Scan for the cell matching the given text and deliver its [X, Y] coordinate at center. 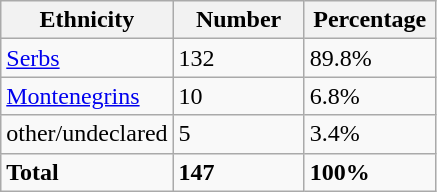
3.4% [370, 134]
132 [238, 58]
Total [87, 172]
10 [238, 96]
6.8% [370, 96]
5 [238, 134]
Serbs [87, 58]
Number [238, 20]
Montenegrins [87, 96]
Percentage [370, 20]
other/undeclared [87, 134]
89.8% [370, 58]
147 [238, 172]
Ethnicity [87, 20]
100% [370, 172]
